Locate the cell with the specified text and output its [x, y] center coordinate. 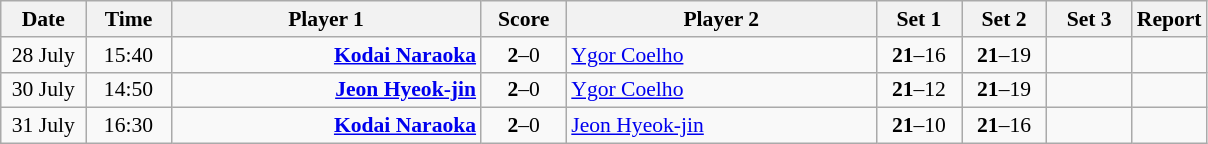
Player 1 [326, 19]
Report [1170, 19]
14:50 [128, 90]
28 July [44, 55]
Set 1 [918, 19]
Time [128, 19]
16:30 [128, 126]
30 July [44, 90]
Score [524, 19]
Player 2 [721, 19]
Set 3 [1090, 19]
Set 2 [1004, 19]
21–12 [918, 90]
Date [44, 19]
21–10 [918, 126]
31 July [44, 126]
15:40 [128, 55]
